Identify which cell holds the provided text, then report its [X, Y] central coordinate. 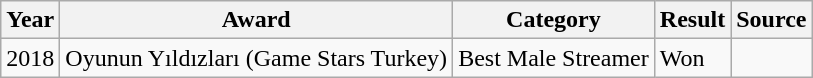
Award [256, 20]
Source [772, 20]
Oyunun Yıldızları (Game Stars Turkey) [256, 58]
Category [554, 20]
2018 [30, 58]
Result [692, 20]
Best Male Streamer [554, 58]
Year [30, 20]
Won [692, 58]
